From the cell containing the given text, extract its center point as [X, Y] coordinate. 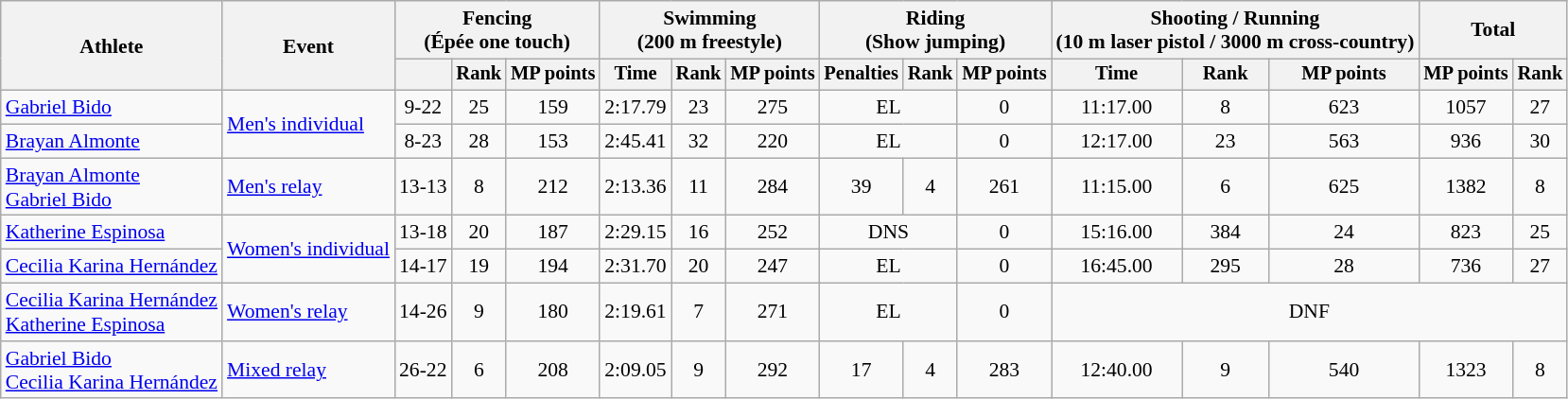
Katherine Espinosa [112, 233]
1382 [1466, 187]
2:31.70 [636, 267]
563 [1345, 142]
1057 [1466, 108]
159 [552, 108]
26-22 [423, 371]
9-22 [423, 108]
11:15.00 [1117, 187]
30 [1541, 142]
Swimming(200 m freestyle) [709, 30]
284 [772, 187]
12:40.00 [1117, 371]
384 [1226, 233]
2:29.15 [636, 233]
275 [772, 108]
Gabriel Bido [112, 108]
24 [1345, 233]
220 [772, 142]
16 [699, 233]
2:17.79 [636, 108]
283 [1004, 371]
Riding(Show jumping) [934, 30]
252 [772, 233]
Event [308, 45]
Shooting / Running(10 m laser pistol / 3000 m cross-country) [1235, 30]
271 [772, 312]
Brayan Almonte [112, 142]
12:17.00 [1117, 142]
261 [1004, 187]
823 [1466, 233]
2:45.41 [636, 142]
19 [479, 267]
2:13.36 [636, 187]
2:09.05 [636, 371]
32 [699, 142]
736 [1466, 267]
295 [1226, 267]
Mixed relay [308, 371]
11 [699, 187]
623 [1345, 108]
Gabriel BidoCecilia Karina Hernández [112, 371]
Athlete [112, 45]
2:19.61 [636, 312]
Cecilia Karina Hernández [112, 267]
Penalties [861, 75]
13-13 [423, 187]
936 [1466, 142]
625 [1345, 187]
194 [552, 267]
DNS [888, 233]
7 [699, 312]
14-26 [423, 312]
13-18 [423, 233]
292 [772, 371]
8-23 [423, 142]
39 [861, 187]
17 [861, 371]
15:16.00 [1117, 233]
180 [552, 312]
153 [552, 142]
540 [1345, 371]
208 [552, 371]
Brayan AlmonteGabriel Bido [112, 187]
212 [552, 187]
Fencing(Épée one touch) [497, 30]
16:45.00 [1117, 267]
Total [1492, 30]
Women's individual [308, 250]
Women's relay [308, 312]
11:17.00 [1117, 108]
247 [772, 267]
187 [552, 233]
14-17 [423, 267]
DNF [1310, 312]
Men's individual [308, 125]
Cecilia Karina HernándezKatherine Espinosa [112, 312]
Men's relay [308, 187]
1323 [1466, 371]
